Pinpoint the cell where the given text exists, returning its [X, Y] midpoint coordinate. 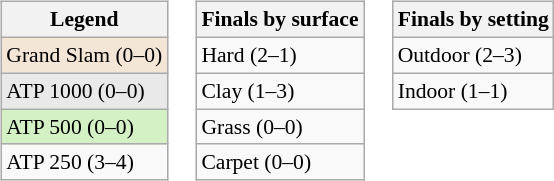
Finals by surface [280, 20]
Carpet (0–0) [280, 162]
ATP 250 (3–4) [84, 162]
Indoor (1–1) [474, 91]
Grass (0–0) [280, 127]
ATP 500 (0–0) [84, 127]
Finals by setting [474, 20]
Grand Slam (0–0) [84, 55]
Legend [84, 20]
Clay (1–3) [280, 91]
ATP 1000 (0–0) [84, 91]
Outdoor (2–3) [474, 55]
Hard (2–1) [280, 55]
